Locate the cell with the specified text and output its (X, Y) center coordinate. 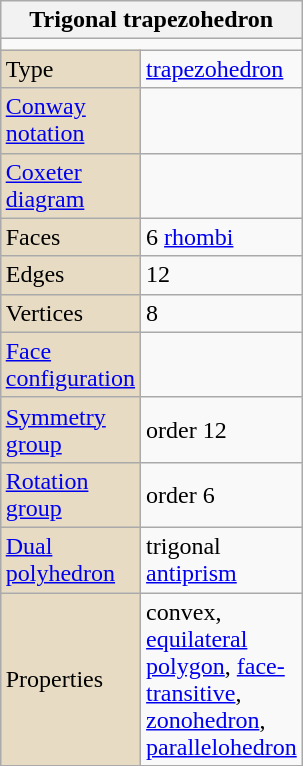
Coxeter diagram (70, 186)
trapezohedron (222, 69)
8 (222, 313)
6 rhombi (222, 237)
12 (222, 275)
order 6 (222, 494)
Conway notation (70, 120)
Trigonal trapezohedron (151, 20)
Type (70, 69)
Rotation group (70, 494)
Vertices (70, 313)
Face configuration (70, 364)
Properties (70, 678)
Edges (70, 275)
order 12 (222, 430)
Symmetry group (70, 430)
convex, equilateral polygon, face-transitive, zonohedron, parallelohedron (222, 678)
Dual polyhedron (70, 560)
trigonal antiprism (222, 560)
Faces (70, 237)
